From the cell containing the given text, extract its center point as (X, Y) coordinate. 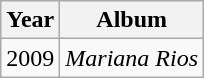
Album (132, 20)
Year (30, 20)
2009 (30, 58)
Mariana Rios (132, 58)
